Locate the cell with the specified text and output its (X, Y) center coordinate. 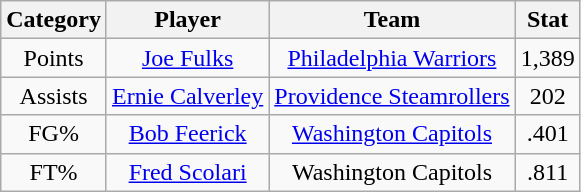
1,389 (548, 58)
.811 (548, 172)
202 (548, 96)
Ernie Calverley (187, 96)
.401 (548, 134)
Stat (548, 20)
Fred Scolari (187, 172)
Category (54, 20)
Philadelphia Warriors (392, 58)
Team (392, 20)
FT% (54, 172)
Providence Steamrollers (392, 96)
Bob Feerick (187, 134)
Assists (54, 96)
Joe Fulks (187, 58)
Points (54, 58)
Player (187, 20)
FG% (54, 134)
